Locate the cell with the specified text and output its (X, Y) center coordinate. 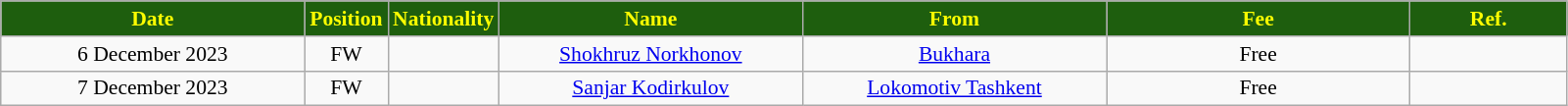
7 December 2023 (153, 88)
Date (153, 19)
Ref. (1489, 19)
Shokhruz Norkhonov (650, 54)
6 December 2023 (153, 54)
Sanjar Kodirkulov (650, 88)
Fee (1259, 19)
Lokomotiv Tashkent (954, 88)
Position (347, 19)
Bukhara (954, 54)
Name (650, 19)
Nationality (443, 19)
From (954, 19)
